Find where the given text appears and provide that cell's center as [X, Y] coordinate. 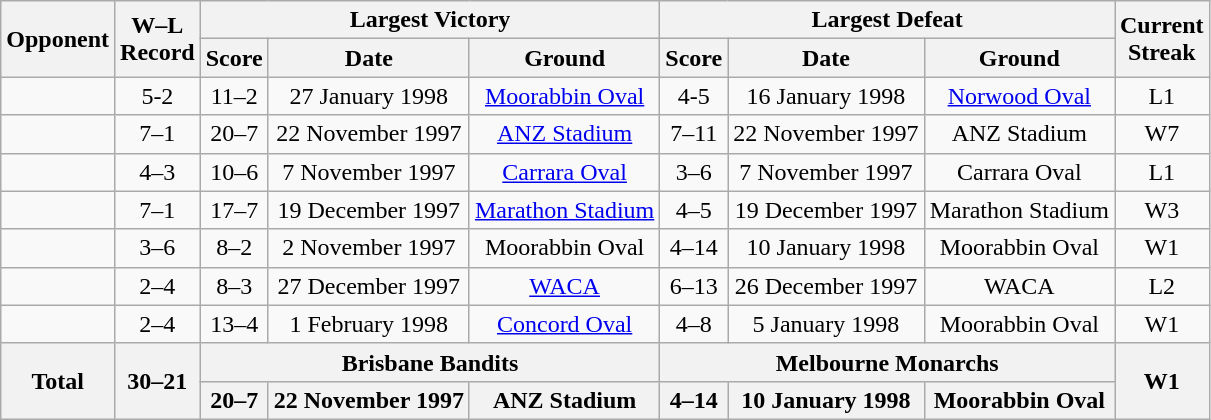
5 January 1998 [826, 324]
Concord Oval [564, 324]
2 November 1997 [368, 248]
Largest Victory [430, 20]
L2 [1162, 286]
6–13 [694, 286]
Total [58, 381]
W7 [1162, 134]
16 January 1998 [826, 96]
27 January 1998 [368, 96]
1 February 1998 [368, 324]
11–2 [234, 96]
27 December 1997 [368, 286]
4–8 [694, 324]
CurrentStreak [1162, 39]
Norwood Oval [1019, 96]
8–2 [234, 248]
17–7 [234, 210]
W–LRecord [158, 39]
4–5 [694, 210]
4-5 [694, 96]
30–21 [158, 381]
4–3 [158, 172]
7–11 [694, 134]
5-2 [158, 96]
W3 [1162, 210]
26 December 1997 [826, 286]
Opponent [58, 39]
Brisbane Bandits [430, 362]
8–3 [234, 286]
10–6 [234, 172]
Largest Defeat [888, 20]
13–4 [234, 324]
Melbourne Monarchs [888, 362]
